Detect which cell encompasses the target text, then output its [X, Y] center coordinate. 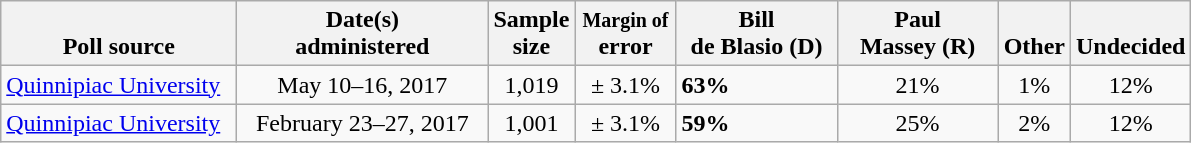
Billde Blasio (D) [756, 34]
21% [918, 85]
2% [1034, 123]
25% [918, 123]
63% [756, 85]
February 23–27, 2017 [362, 123]
Samplesize [532, 34]
1,001 [532, 123]
May 10–16, 2017 [362, 85]
1,019 [532, 85]
Poll source [119, 34]
59% [756, 123]
Date(s)administered [362, 34]
1% [1034, 85]
Margin oferror [626, 34]
PaulMassey (R) [918, 34]
Other [1034, 34]
Undecided [1131, 34]
